Extract the [X, Y] coordinate from the center of the cell holding the provided text.  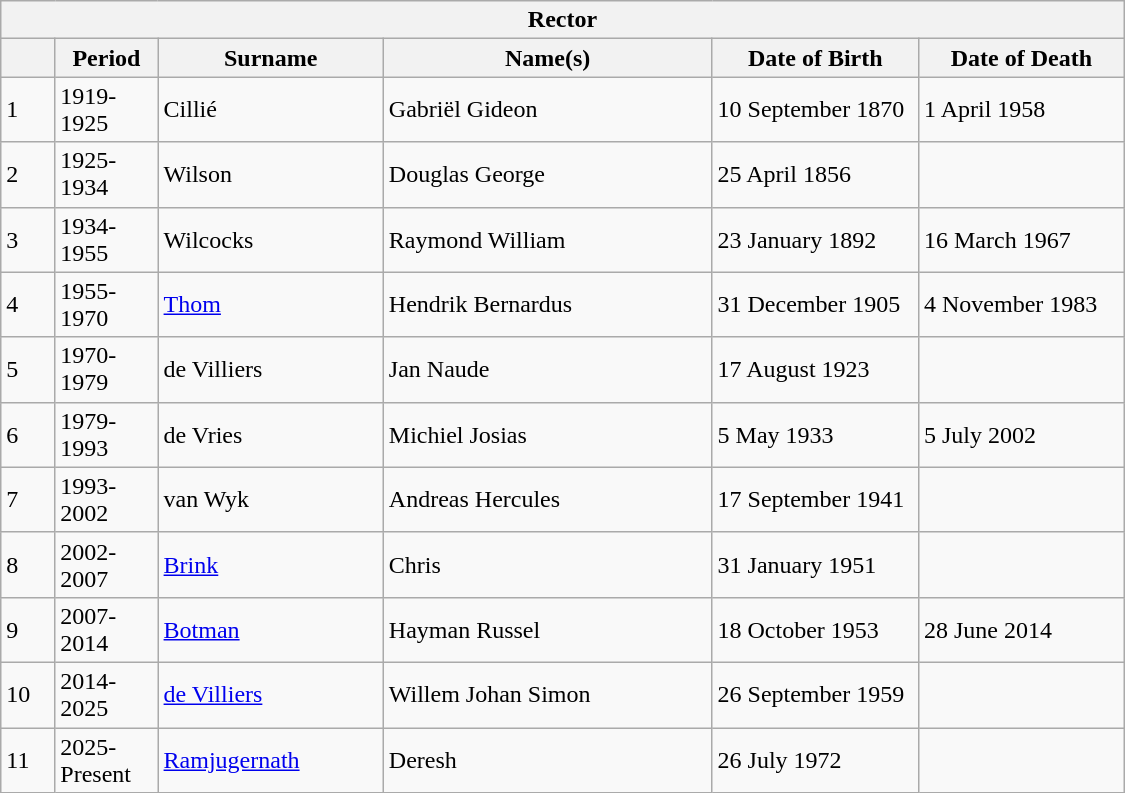
11 [28, 760]
Botman [270, 630]
1 [28, 110]
1970-1979 [106, 370]
2 [28, 174]
Jan Naude [548, 370]
Andreas Hercules [548, 500]
9 [28, 630]
Hendrik Bernardus [548, 304]
de Vries [270, 434]
Hayman Russel [548, 630]
10 September 1870 [815, 110]
17 August 1923 [815, 370]
Name(s) [548, 58]
Period [106, 58]
2014-2025 [106, 694]
Raymond William [548, 240]
Ramjugernath [270, 760]
Chris [548, 564]
Surname [270, 58]
Date of Birth [815, 58]
10 [28, 694]
1934-1955 [106, 240]
Gabriël Gideon [548, 110]
Thom [270, 304]
26 July 1972 [815, 760]
17 September 1941 [815, 500]
28 June 2014 [1021, 630]
1 April 1958 [1021, 110]
Brink [270, 564]
3 [28, 240]
Wilcocks [270, 240]
van Wyk [270, 500]
Willem Johan Simon [548, 694]
16 March 1967 [1021, 240]
2002-2007 [106, 564]
Deresh [548, 760]
1979-1993 [106, 434]
5 [28, 370]
5 July 2002 [1021, 434]
5 May 1933 [815, 434]
Date of Death [1021, 58]
1993-2002 [106, 500]
1955-1970 [106, 304]
2025-Present [106, 760]
Cillié [270, 110]
31 December 1905 [815, 304]
8 [28, 564]
1925-1934 [106, 174]
4 November 1983 [1021, 304]
31 January 1951 [815, 564]
Douglas George [548, 174]
1919-1925 [106, 110]
Wilson [270, 174]
Michiel Josias [548, 434]
23 January 1892 [815, 240]
2007-2014 [106, 630]
26 September 1959 [815, 694]
6 [28, 434]
18 October 1953 [815, 630]
7 [28, 500]
25 April 1856 [815, 174]
Rector [563, 20]
4 [28, 304]
